Capture the cell that displays the provided text and extract its [X, Y] central coordinate. 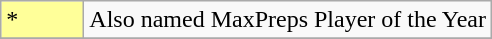
* [42, 20]
Also named MaxPreps Player of the Year [288, 20]
